Return (X, Y) of the center of cell containing provided text 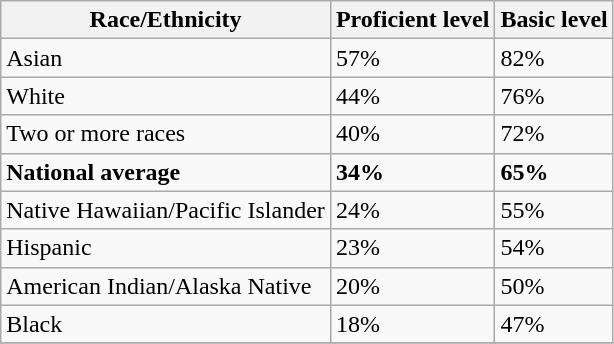
57% (412, 58)
54% (554, 248)
72% (554, 134)
47% (554, 324)
Black (166, 324)
Two or more races (166, 134)
50% (554, 286)
Basic level (554, 20)
20% (412, 286)
Race/Ethnicity (166, 20)
44% (412, 96)
18% (412, 324)
National average (166, 172)
White (166, 96)
40% (412, 134)
American Indian/Alaska Native (166, 286)
34% (412, 172)
76% (554, 96)
82% (554, 58)
Asian (166, 58)
24% (412, 210)
23% (412, 248)
Native Hawaiian/Pacific Islander (166, 210)
65% (554, 172)
55% (554, 210)
Hispanic (166, 248)
Proficient level (412, 20)
